Capture the cell that displays the provided text and extract its [X, Y] central coordinate. 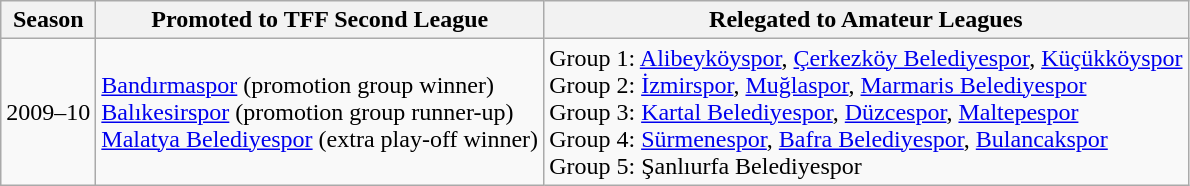
Relegated to Amateur Leagues [866, 20]
2009–10 [48, 112]
Season [48, 20]
Promoted to TFF Second League [320, 20]
Bandırmaspor (promotion group winner)Balıkesirspor (promotion group runner-up)Malatya Belediyespor (extra play-off winner) [320, 112]
